Return the [X, Y] coordinate for the center point of the cell that contains the specified text.  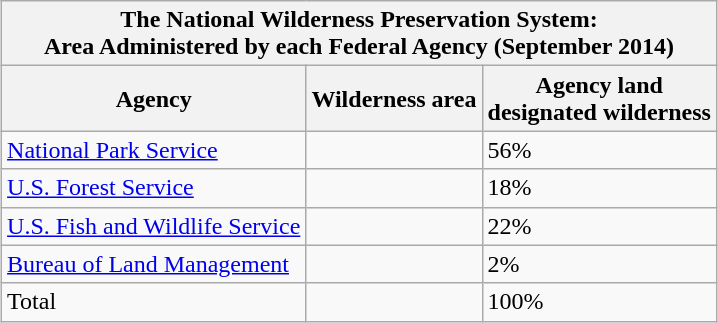
56% [599, 150]
National Park Service [154, 150]
18% [599, 188]
U.S. Forest Service [154, 188]
Total [154, 302]
Agency landdesignated wilderness [599, 98]
U.S. Fish and Wildlife Service [154, 226]
Bureau of Land Management [154, 264]
Wilderness area [394, 98]
2% [599, 264]
Agency [154, 98]
22% [599, 226]
The National Wilderness Preservation System:Area Administered by each Federal Agency (September 2014) [360, 34]
100% [599, 302]
